Pinpoint the cell where the given text exists, returning its [X, Y] midpoint coordinate. 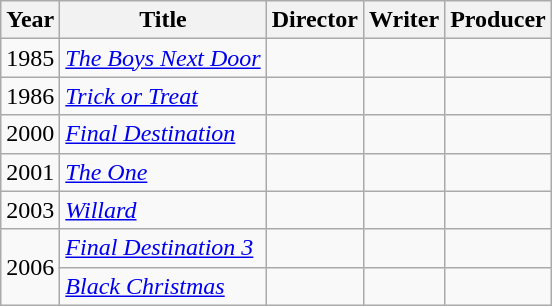
Trick or Treat [163, 96]
Writer [404, 20]
2006 [30, 267]
1986 [30, 96]
2003 [30, 210]
Director [314, 20]
2001 [30, 172]
Year [30, 20]
Final Destination [163, 134]
Final Destination 3 [163, 248]
Willard [163, 210]
The Boys Next Door [163, 58]
Producer [498, 20]
Title [163, 20]
1985 [30, 58]
The One [163, 172]
2000 [30, 134]
Black Christmas [163, 286]
